Capture the cell that displays the provided text and extract its (X, Y) central coordinate. 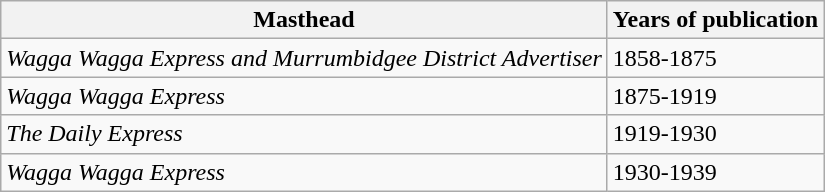
Masthead (304, 20)
1875-1919 (715, 96)
The Daily Express (304, 134)
1919-1930 (715, 134)
1858-1875 (715, 58)
1930-1939 (715, 172)
Wagga Wagga Express and Murrumbidgee District Advertiser (304, 58)
Years of publication (715, 20)
